Identify which cell holds the provided text, then report its [X, Y] central coordinate. 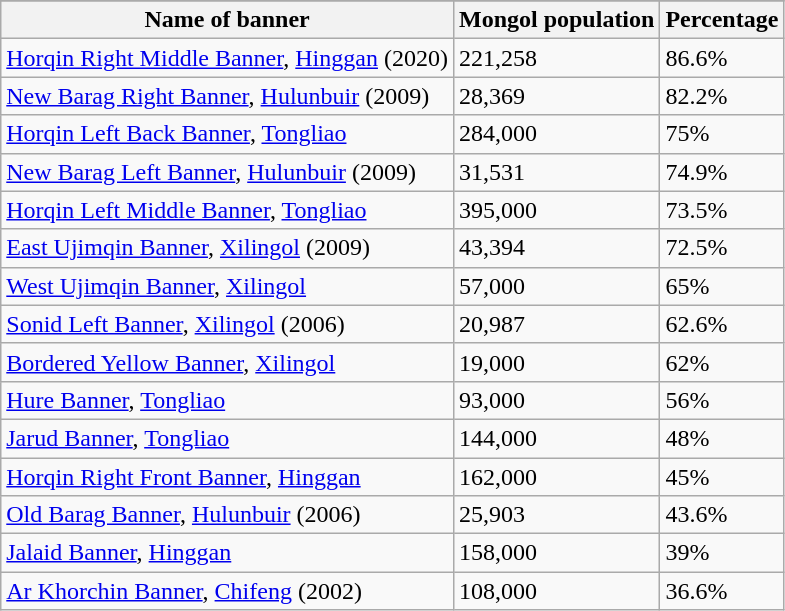
65% [722, 286]
Percentage [722, 20]
28,369 [556, 96]
Horqin Left Back Banner, Tongliao [228, 134]
221,258 [556, 58]
Horqin Right Middle Banner, Hinggan (2020) [228, 58]
Bordered Yellow Banner, Xilingol [228, 362]
72.5% [722, 248]
158,000 [556, 553]
395,000 [556, 210]
86.6% [722, 58]
93,000 [556, 400]
Jalaid Banner, Hinggan [228, 553]
Name of banner [228, 20]
144,000 [556, 438]
43.6% [722, 515]
62.6% [722, 324]
Ar Khorchin Banner, Chifeng (2002) [228, 591]
82.2% [722, 96]
East Ujimqin Banner, Xilingol (2009) [228, 248]
20,987 [556, 324]
Sonid Left Banner, Xilingol (2006) [228, 324]
West Ujimqin Banner, Xilingol [228, 286]
39% [722, 553]
284,000 [556, 134]
Old Barag Banner, Hulunbuir (2006) [228, 515]
43,394 [556, 248]
Mongol population [556, 20]
62% [722, 362]
New Barag Left Banner, Hulunbuir (2009) [228, 172]
56% [722, 400]
73.5% [722, 210]
25,903 [556, 515]
75% [722, 134]
New Barag Right Banner, Hulunbuir (2009) [228, 96]
74.9% [722, 172]
36.6% [722, 591]
45% [722, 477]
31,531 [556, 172]
108,000 [556, 591]
57,000 [556, 286]
19,000 [556, 362]
48% [722, 438]
Horqin Right Front Banner, Hinggan [228, 477]
Horqin Left Middle Banner, Tongliao [228, 210]
Jarud Banner, Tongliao [228, 438]
Hure Banner, Tongliao [228, 400]
162,000 [556, 477]
